Locate the cell with the specified text and output its [X, Y] center coordinate. 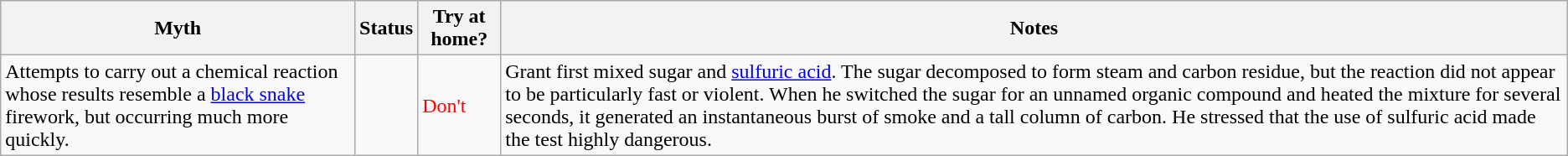
Notes [1034, 29]
Try at home? [459, 29]
Attempts to carry out a chemical reaction whose results resemble a black snake firework, but occurring much more quickly. [178, 106]
Don't [459, 106]
Status [387, 29]
Myth [178, 29]
